Pinpoint the cell where the given text exists, returning its [X, Y] midpoint coordinate. 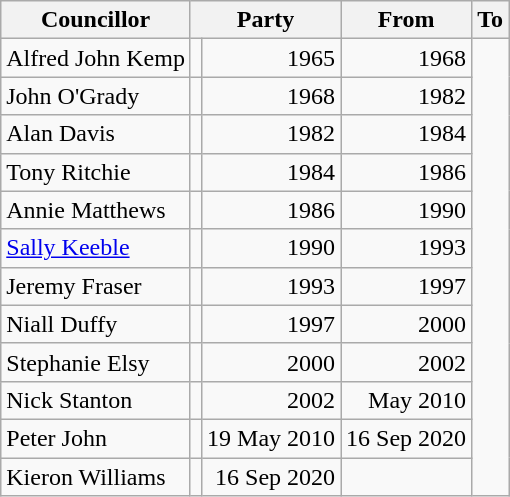
Peter John [96, 438]
Alan Davis [96, 134]
To [490, 20]
Niall Duffy [96, 324]
Sally Keeble [96, 248]
Party [265, 20]
1965 [272, 58]
19 May 2010 [272, 438]
May 2010 [406, 400]
Alfred John Kemp [96, 58]
Nick Stanton [96, 400]
Tony Ritchie [96, 172]
Kieron Williams [96, 477]
John O'Grady [96, 96]
From [406, 20]
Jeremy Fraser [96, 286]
Councillor [96, 20]
Annie Matthews [96, 210]
Stephanie Elsy [96, 362]
